For the text-containing cell, return its midpoint in [X, Y] coordinate format. 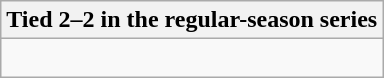
Tied 2–2 in the regular-season series [192, 20]
